Return the (X, Y) coordinate for the center point of the cell that contains the specified text.  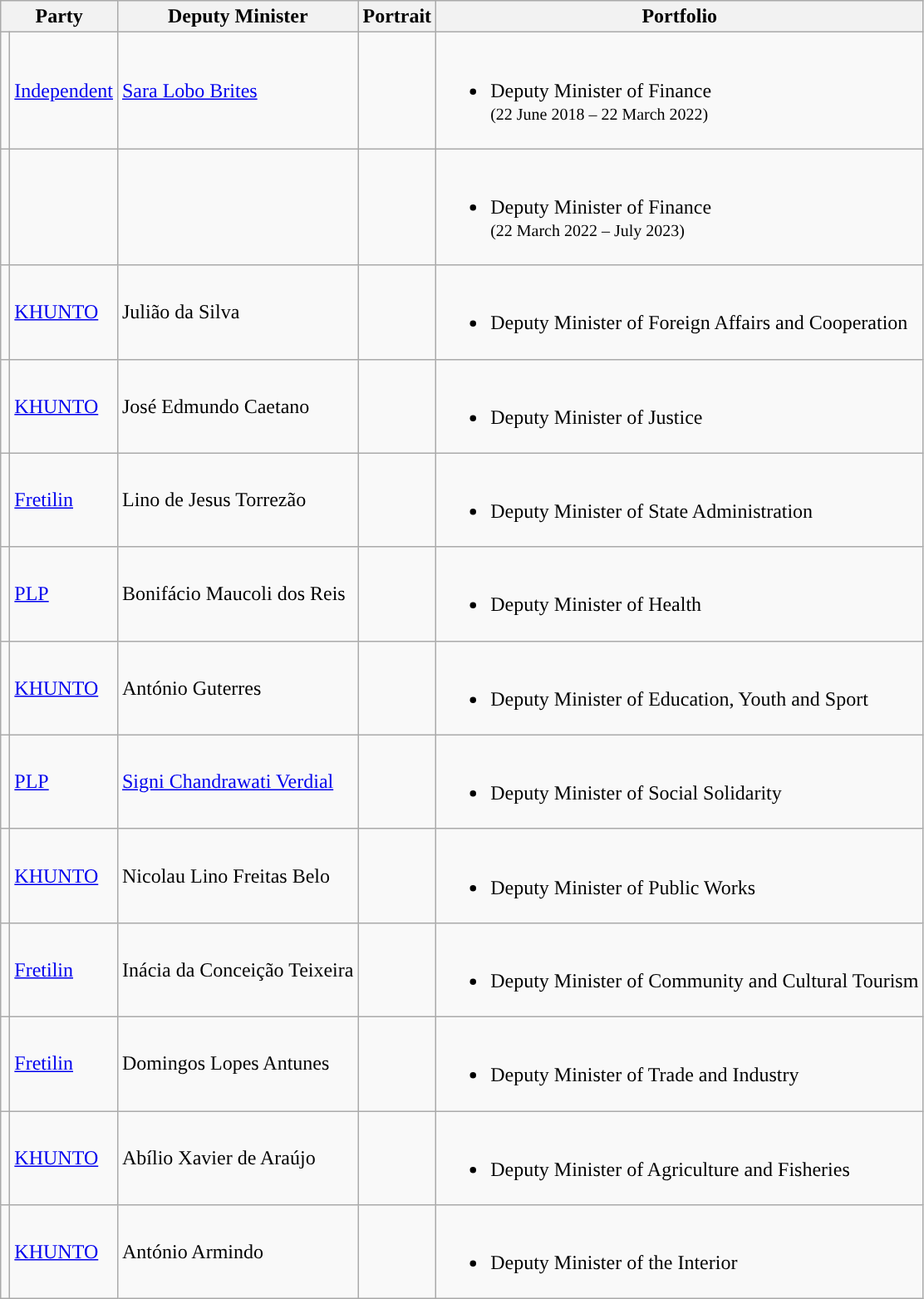
Portrait (397, 17)
Deputy Minister of Community and Cultural Tourism (680, 969)
Portfolio (680, 17)
Deputy Minister of Social Solidarity (680, 781)
Party (60, 17)
Independent (64, 91)
Inácia da Conceição Teixeira (238, 969)
Deputy Minister of Agriculture and Fisheries (680, 1157)
Deputy Minister (238, 17)
José Edmundo Caetano (238, 406)
Deputy Minister of Finance(22 June 2018 – 22 March 2022) (680, 91)
Deputy Minister of Trade and Industry (680, 1064)
António Armindo (238, 1252)
Deputy Minister of the Interior (680, 1252)
Sara Lobo Brites (238, 91)
Signi Chandrawati Verdial (238, 781)
António Guterres (238, 688)
Deputy Minister of Justice (680, 406)
Abílio Xavier de Araújo (238, 1157)
Bonifácio Maucoli dos Reis (238, 593)
Deputy Minister of Foreign Affairs and Cooperation (680, 312)
Deputy Minister of Health (680, 593)
Deputy Minister of Education, Youth and Sport (680, 688)
Lino de Jesus Torrezão (238, 500)
Deputy Minister of State Administration (680, 500)
Nicolau Lino Freitas Belo (238, 876)
Domingos Lopes Antunes (238, 1064)
Julião da Silva (238, 312)
Deputy Minister of Finance(22 March 2022 – July 2023) (680, 207)
Deputy Minister of Public Works (680, 876)
